Extract the (X, Y) coordinate from the center of the cell holding the provided text.  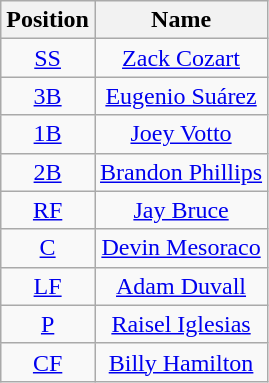
3B (48, 96)
Adam Duvall (180, 286)
CF (48, 362)
Zack Cozart (180, 58)
Devin Mesoraco (180, 248)
RF (48, 210)
2B (48, 172)
1B (48, 134)
Raisel Iglesias (180, 324)
Name (180, 20)
Joey Votto (180, 134)
P (48, 324)
LF (48, 286)
Eugenio Suárez (180, 96)
Billy Hamilton (180, 362)
Brandon Phillips (180, 172)
Position (48, 20)
SS (48, 58)
C (48, 248)
Jay Bruce (180, 210)
